Capture the cell that displays the provided text and extract its (x, y) central coordinate. 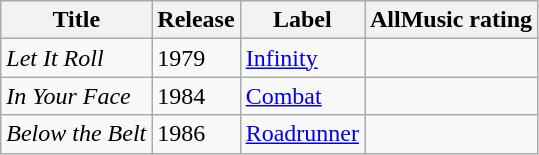
Below the Belt (76, 134)
1979 (196, 58)
Title (76, 20)
1984 (196, 96)
Combat (302, 96)
1986 (196, 134)
In Your Face (76, 96)
AllMusic rating (450, 20)
Release (196, 20)
Label (302, 20)
Infinity (302, 58)
Let It Roll (76, 58)
Roadrunner (302, 134)
